Provide the (x, y) coordinate of the cell's center where the given text is located.  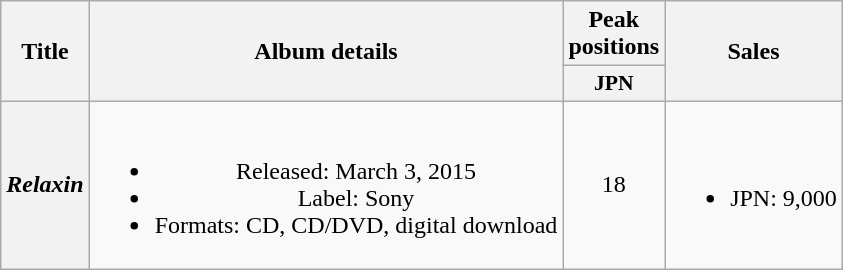
Title (45, 52)
18 (614, 184)
Peak positions (614, 34)
JPN: 9,000 (754, 184)
Relaxin (45, 184)
Sales (754, 52)
JPN (614, 84)
Album details (326, 52)
Released: March 3, 2015Label: SonyFormats: CD, CD/DVD, digital download (326, 184)
